Capture the cell that displays the provided text and extract its [X, Y] central coordinate. 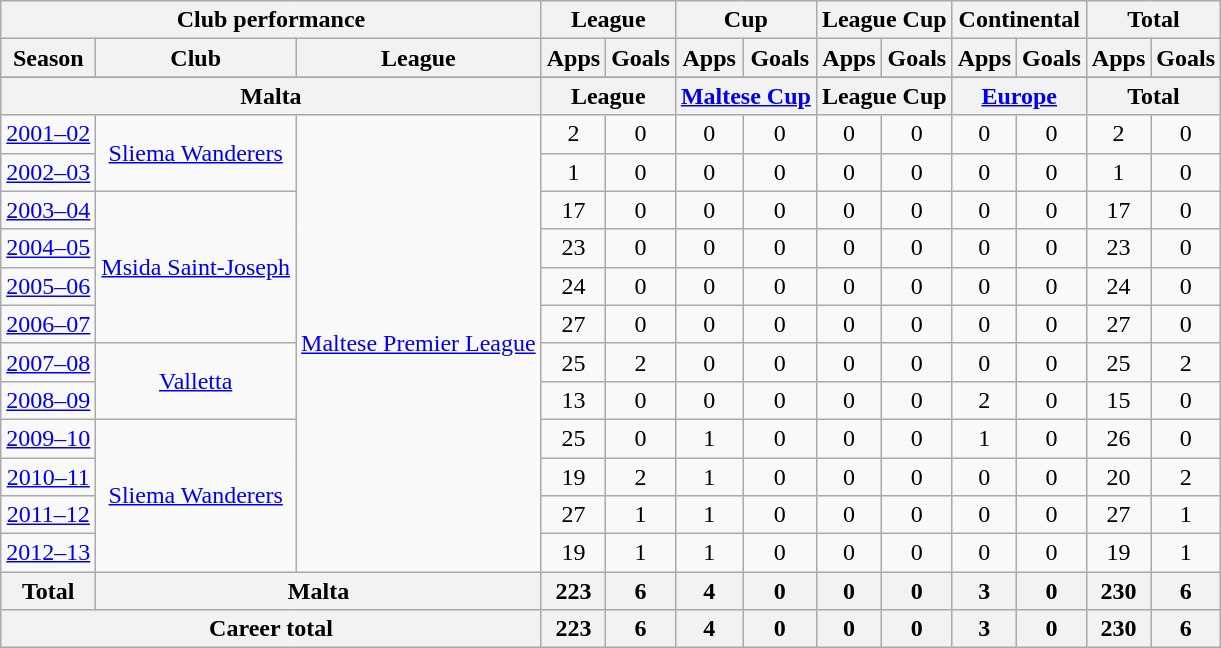
Msida Saint-Joseph [196, 267]
Cup [746, 20]
2006–07 [48, 324]
2003–04 [48, 210]
15 [1118, 400]
2002–03 [48, 172]
Club [196, 58]
Club performance [271, 20]
2008–09 [48, 400]
2010–11 [48, 477]
2012–13 [48, 553]
Career total [271, 629]
2001–02 [48, 134]
2007–08 [48, 362]
26 [1118, 438]
20 [1118, 477]
2009–10 [48, 438]
Maltese Cup [746, 96]
Valletta [196, 381]
Europe [1019, 96]
2011–12 [48, 515]
13 [573, 400]
2005–06 [48, 286]
Season [48, 58]
Maltese Premier League [419, 344]
Continental [1019, 20]
2004–05 [48, 248]
